Capture the cell that displays the provided text and extract its (x, y) central coordinate. 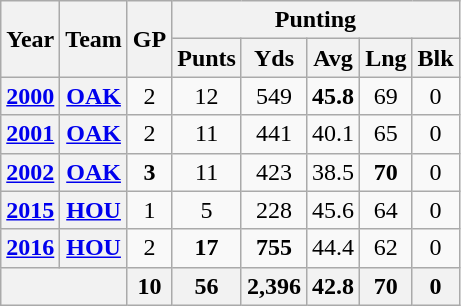
GP (149, 39)
Year (30, 39)
17 (207, 248)
69 (386, 96)
10 (149, 286)
45.6 (334, 210)
Punting (316, 20)
2015 (30, 210)
441 (274, 134)
423 (274, 172)
Blk (436, 58)
2000 (30, 96)
56 (207, 286)
64 (386, 210)
Yds (274, 58)
44.4 (334, 248)
42.8 (334, 286)
65 (386, 134)
45.8 (334, 96)
Avg (334, 58)
Lng (386, 58)
1 (149, 210)
12 (207, 96)
228 (274, 210)
5 (207, 210)
Team (94, 39)
3 (149, 172)
38.5 (334, 172)
755 (274, 248)
62 (386, 248)
40.1 (334, 134)
549 (274, 96)
2,396 (274, 286)
Punts (207, 58)
2016 (30, 248)
2001 (30, 134)
2002 (30, 172)
